Capture the cell that displays the provided text and extract its (x, y) central coordinate. 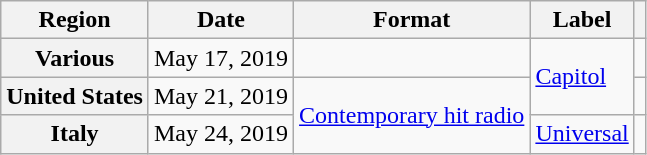
May 24, 2019 (220, 134)
May 17, 2019 (220, 58)
Format (412, 20)
Capitol (582, 77)
Date (220, 20)
Universal (582, 134)
Region (75, 20)
May 21, 2019 (220, 96)
Various (75, 58)
Italy (75, 134)
United States (75, 96)
Label (582, 20)
Contemporary hit radio (412, 115)
